Return [x, y] of the center of cell containing provided text 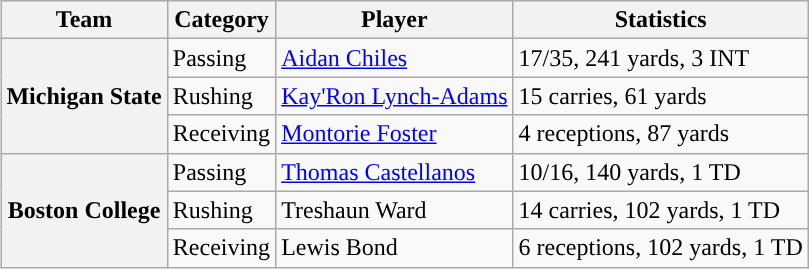
14 carries, 102 yards, 1 TD [660, 210]
Treshaun Ward [394, 210]
10/16, 140 yards, 1 TD [660, 172]
Montorie Foster [394, 134]
Kay'Ron Lynch-Adams [394, 96]
Boston College [84, 210]
4 receptions, 87 yards [660, 134]
15 carries, 61 yards [660, 96]
17/35, 241 yards, 3 INT [660, 58]
6 receptions, 102 yards, 1 TD [660, 248]
Aidan Chiles [394, 58]
Category [221, 20]
Thomas Castellanos [394, 172]
Player [394, 20]
Team [84, 20]
Lewis Bond [394, 248]
Michigan State [84, 96]
Statistics [660, 20]
